Capture the cell that displays the provided text and extract its [x, y] central coordinate. 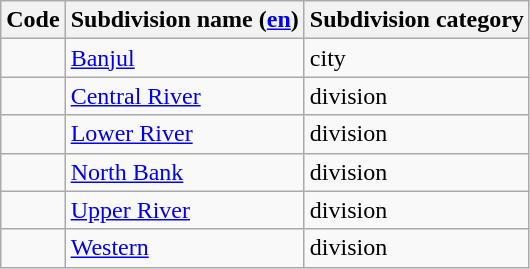
Subdivision category [416, 20]
Banjul [184, 58]
Upper River [184, 210]
Central River [184, 96]
Subdivision name (en) [184, 20]
Western [184, 248]
Lower River [184, 134]
North Bank [184, 172]
Code [33, 20]
city [416, 58]
